Return [X, Y] of the center of cell containing provided text 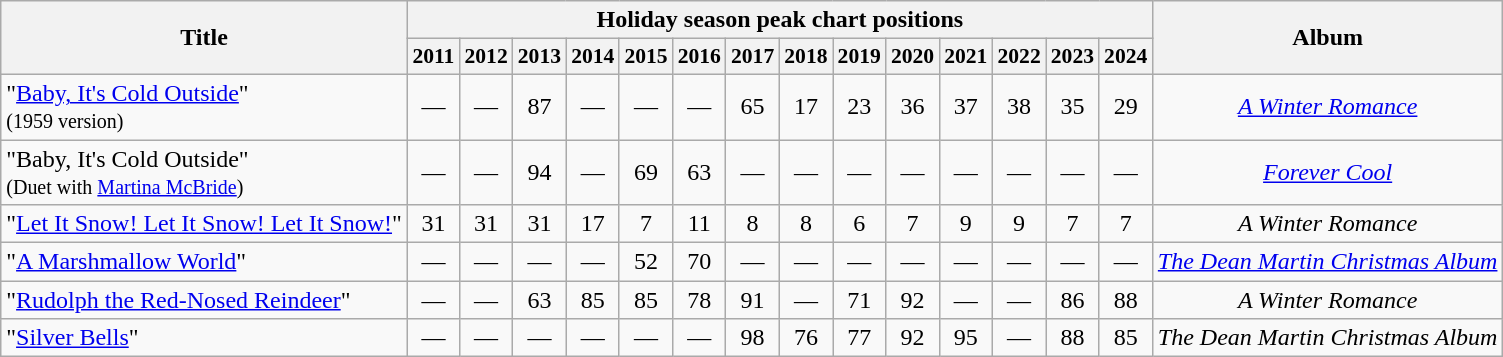
35 [1072, 106]
2014 [592, 57]
94 [540, 172]
2017 [752, 57]
29 [1126, 106]
"Baby, It's Cold Outside"(Duet with Martina McBride) [204, 172]
2012 [486, 57]
91 [752, 300]
38 [1018, 106]
11 [700, 224]
Holiday season peak chart positions [780, 20]
2016 [700, 57]
37 [966, 106]
2018 [806, 57]
95 [966, 338]
2023 [1072, 57]
2019 [860, 57]
"Baby, It's Cold Outside"(1959 version) [204, 106]
70 [700, 262]
98 [752, 338]
86 [1072, 300]
2013 [540, 57]
2021 [966, 57]
6 [860, 224]
71 [860, 300]
65 [752, 106]
Title [204, 38]
2024 [1126, 57]
36 [912, 106]
"Silver Bells" [204, 338]
87 [540, 106]
77 [860, 338]
2020 [912, 57]
23 [860, 106]
2022 [1018, 57]
Forever Cool [1328, 172]
"Rudolph the Red-Nosed Reindeer" [204, 300]
2015 [646, 57]
76 [806, 338]
69 [646, 172]
78 [700, 300]
"Let It Snow! Let It Snow! Let It Snow!" [204, 224]
"A Marshmallow World" [204, 262]
Album [1328, 38]
52 [646, 262]
2011 [433, 57]
